Locate the cell with the specified text and output its (X, Y) center coordinate. 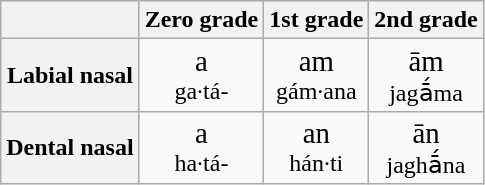
Labial nasal (70, 76)
Zero grade (202, 20)
aha·tá- (202, 148)
ānjaghā́na (426, 148)
anhán·ti (316, 148)
2nd grade (426, 20)
Dental nasal (70, 148)
āmjagā́ma (426, 76)
aga·tá- (202, 76)
amgám·ana (316, 76)
1st grade (316, 20)
